From the cell containing the given text, extract its center point as (x, y) coordinate. 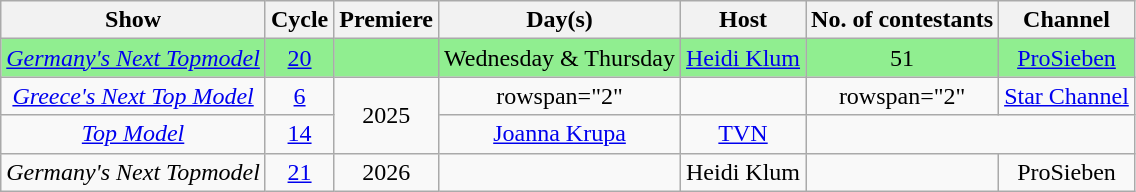
TVN (744, 134)
14 (299, 134)
Star Channel (1067, 96)
Day(s) (560, 20)
Cycle (299, 20)
Wednesday & Thursday (560, 58)
2025 (386, 115)
2026 (386, 172)
Channel (1067, 20)
21 (299, 172)
Joanna Krupa (560, 134)
Greece's Next Top Model (134, 96)
Top Model (134, 134)
Premiere (386, 20)
No. of contestants (902, 20)
6 (299, 96)
Show (134, 20)
20 (299, 58)
Host (744, 20)
51 (902, 58)
